Return the (x, y) coordinate for the center point of the cell that contains the specified text.  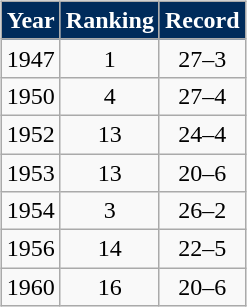
27–3 (202, 58)
3 (110, 211)
4 (110, 96)
14 (110, 249)
1947 (30, 58)
1953 (30, 173)
1 (110, 58)
1956 (30, 249)
22–5 (202, 249)
27–4 (202, 96)
Year (30, 20)
1954 (30, 211)
26–2 (202, 211)
1950 (30, 96)
1960 (30, 287)
1952 (30, 134)
Ranking (110, 20)
Record (202, 20)
24–4 (202, 134)
16 (110, 287)
